Detect which cell encompasses the target text, then output its [X, Y] center coordinate. 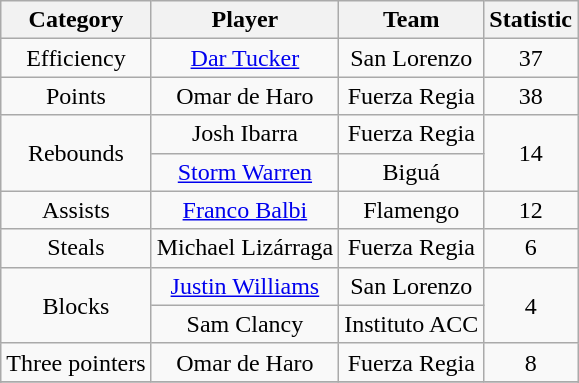
Three pointers [76, 362]
Flamengo [412, 210]
Franco Balbi [245, 210]
Team [412, 20]
Rebounds [76, 153]
Michael Lizárraga [245, 248]
4 [531, 305]
Justin Williams [245, 286]
14 [531, 153]
Dar Tucker [245, 58]
Points [76, 96]
Assists [76, 210]
Biguá [412, 172]
12 [531, 210]
Statistic [531, 20]
Efficiency [76, 58]
Blocks [76, 305]
Sam Clancy [245, 324]
Josh Ibarra [245, 134]
Steals [76, 248]
37 [531, 58]
38 [531, 96]
8 [531, 362]
Instituto ACC [412, 324]
6 [531, 248]
Category [76, 20]
Storm Warren [245, 172]
Player [245, 20]
